Identify which cell holds the provided text, then report its (x, y) central coordinate. 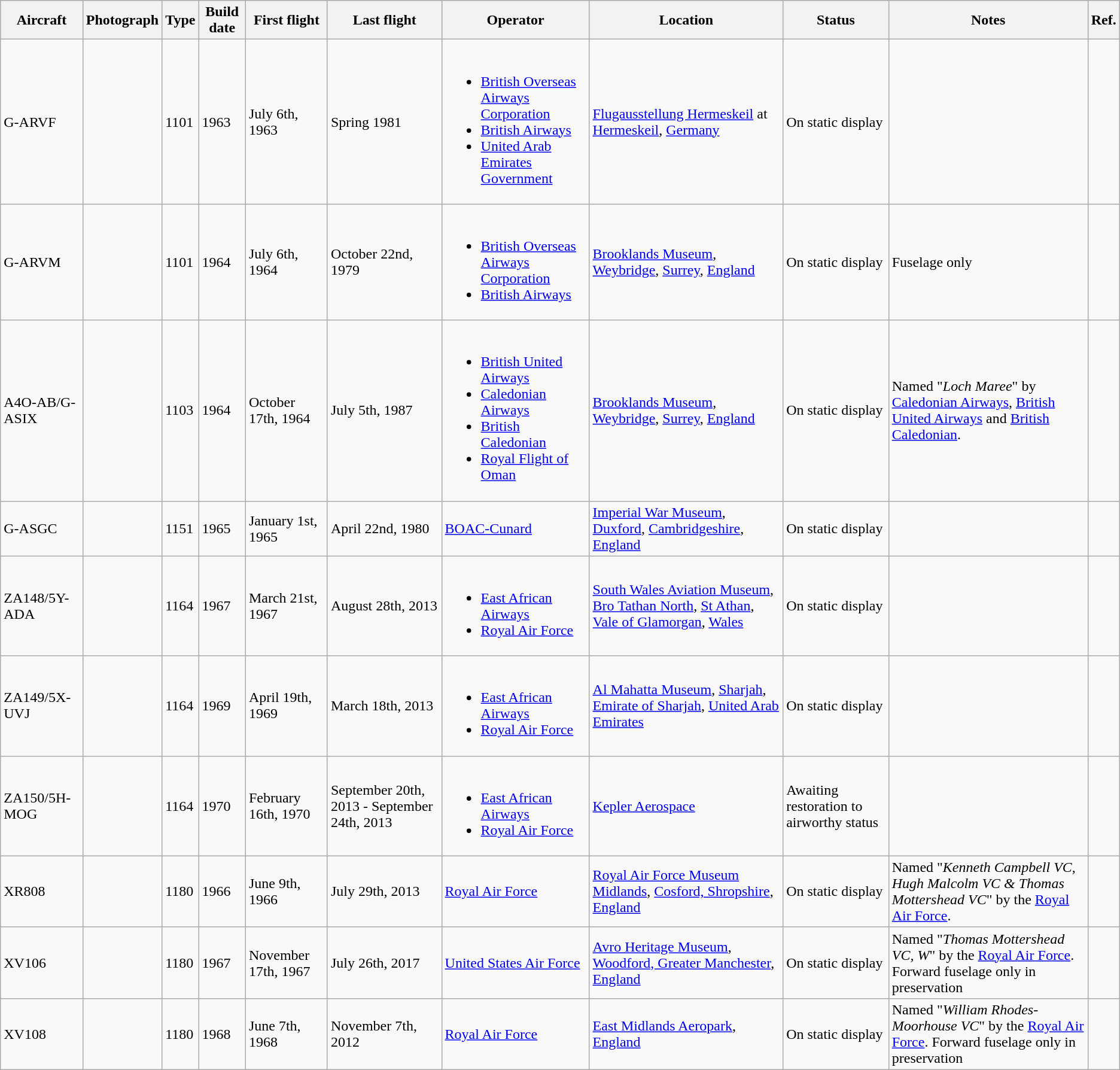
XV106 (42, 962)
1970 (222, 805)
June 9th, 1966 (286, 892)
July 29th, 2013 (384, 892)
East Midlands Aeropark, England (686, 1034)
Operator (516, 20)
British Overseas Airways CorporationBritish AirwaysUnited Arab Emirates Government (516, 122)
September 20th, 2013 - September 24th, 2013 (384, 805)
Flugausstellung Hermeskeil at Hermeskeil, Germany (686, 122)
June 7th, 1968 (286, 1034)
XR808 (42, 892)
United States Air Force (516, 962)
April 19th, 1969 (286, 706)
G-ASGC (42, 528)
July 26th, 2017 (384, 962)
October 17th, 1964 (286, 411)
January 1st, 1965 (286, 528)
First flight (286, 20)
July 5th, 1987 (384, 411)
British Overseas Airways CorporationBritish Airways (516, 262)
Last flight (384, 20)
ZA149/5X-UVJ (42, 706)
Kepler Aerospace (686, 805)
Named "Loch Maree" by Caledonian Airways, British United Airways and British Caledonian. (988, 411)
November 7th, 2012 (384, 1034)
Royal Air Force Museum Midlands, Cosford, Shropshire, England (686, 892)
Named "Kenneth Campbell VC, Hugh Malcolm VC & Thomas Mottershead VC" by the Royal Air Force. (988, 892)
1965 (222, 528)
March 18th, 2013 (384, 706)
ZA148/5Y-ADA (42, 606)
ZA150/5H-MOG (42, 805)
Location (686, 20)
November 17th, 1967 (286, 962)
March 21st, 1967 (286, 606)
1969 (222, 706)
Spring 1981 (384, 122)
October 22nd, 1979 (384, 262)
February 16th, 1970 (286, 805)
Build date (222, 20)
July 6th, 1963 (286, 122)
1103 (181, 411)
Notes (988, 20)
Status (836, 20)
Named "Thomas Mottershead VC, W" by the Royal Air Force. Forward fuselage only in preservation (988, 962)
Ref. (1103, 20)
Avro Heritage Museum, Woodford, Greater Manchester, England (686, 962)
South Wales Aviation Museum, Bro Tathan North, St Athan, Vale of Glamorgan, Wales (686, 606)
Awaiting restoration to airworthy status (836, 805)
April 22nd, 1980 (384, 528)
Photograph (122, 20)
Imperial War Museum, Duxford, Cambridgeshire, England (686, 528)
XV108 (42, 1034)
A4O-AB/G-ASIX (42, 411)
BOAC-Cunard (516, 528)
August 28th, 2013 (384, 606)
1968 (222, 1034)
Fuselage only (988, 262)
G-ARVM (42, 262)
1966 (222, 892)
G-ARVF (42, 122)
Type (181, 20)
Named "William Rhodes-Moorhouse VC" by the Royal Air Force. Forward fuselage only in preservation (988, 1034)
1963 (222, 122)
1151 (181, 528)
Al Mahatta Museum, Sharjah, Emirate of Sharjah, United Arab Emirates (686, 706)
British United AirwaysCaledonian AirwaysBritish CaledonianRoyal Flight of Oman (516, 411)
Aircraft (42, 20)
July 6th, 1964 (286, 262)
